Scan for the cell matching the given text and deliver its [x, y] coordinate at center. 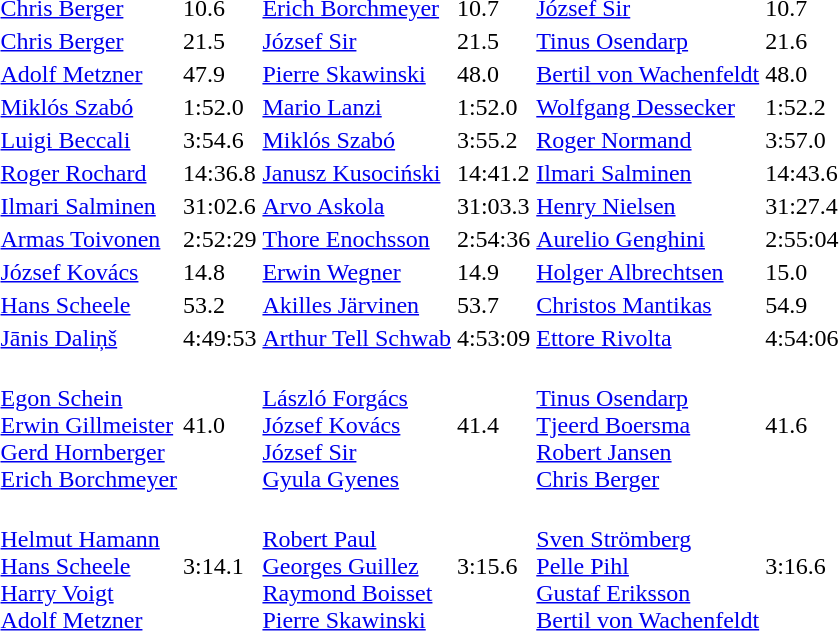
Mario Lanzi [357, 107]
3:54.6 [220, 140]
3:55.2 [493, 140]
Christos Mantikas [648, 305]
Pierre Skawinski [357, 74]
31:02.6 [220, 206]
Arthur Tell Schwab [357, 338]
Janusz Kusociński [357, 173]
Ilmari Salminen [648, 173]
53.2 [220, 305]
Holger Albrechtsen [648, 272]
Tinus OsendarpTjeerd BoersmaRobert JansenChris Berger [648, 425]
Arvo Askola [357, 206]
László ForgácsJózsef KovácsJózsef SirGyula Gyenes [357, 425]
József Sir [357, 41]
2:54:36 [493, 239]
Thore Enochsson [357, 239]
47.9 [220, 74]
Ettore Rivolta [648, 338]
48.0 [493, 74]
41.0 [220, 425]
Aurelio Genghini [648, 239]
53.7 [493, 305]
14.9 [493, 272]
Henry Nielsen [648, 206]
14:36.8 [220, 173]
4:53:09 [493, 338]
Miklós Szabó [357, 140]
Wolfgang Dessecker [648, 107]
Roger Normand [648, 140]
41.4 [493, 425]
14.8 [220, 272]
Bertil von Wachenfeldt [648, 74]
31:03.3 [493, 206]
4:49:53 [220, 338]
2:52:29 [220, 239]
Akilles Järvinen [357, 305]
14:41.2 [493, 173]
Tinus Osendarp [648, 41]
Erwin Wegner [357, 272]
